Provide the [x, y] coordinate of the cell's center where the given text is located.  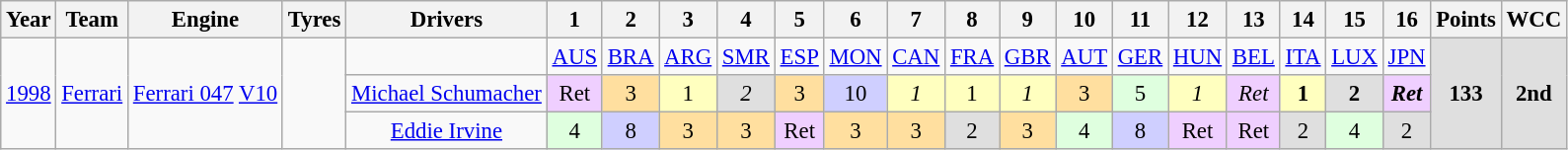
15 [1354, 20]
AUS [574, 57]
ESP [799, 57]
Ferrari 047 V10 [205, 95]
Points [1466, 20]
1998 [29, 95]
14 [1303, 20]
133 [1466, 95]
7 [916, 20]
Michael Schumacher [447, 94]
16 [1407, 20]
CAN [916, 57]
11 [1140, 20]
ARG [689, 57]
Year [29, 20]
LUX [1354, 57]
FRA [973, 57]
12 [1198, 20]
ITA [1303, 57]
Engine [205, 20]
9 [1026, 20]
6 [856, 20]
BEL [1253, 57]
13 [1253, 20]
Team [93, 20]
GBR [1026, 57]
BRA [630, 57]
JPN [1407, 57]
Eddie Irvine [447, 131]
WCC [1533, 20]
Ferrari [93, 95]
Drivers [447, 20]
HUN [1198, 57]
Tyres [314, 20]
2nd [1533, 95]
GER [1140, 57]
SMR [746, 57]
AUT [1083, 57]
MON [856, 57]
